Detect which cell encompasses the target text, then output its [X, Y] center coordinate. 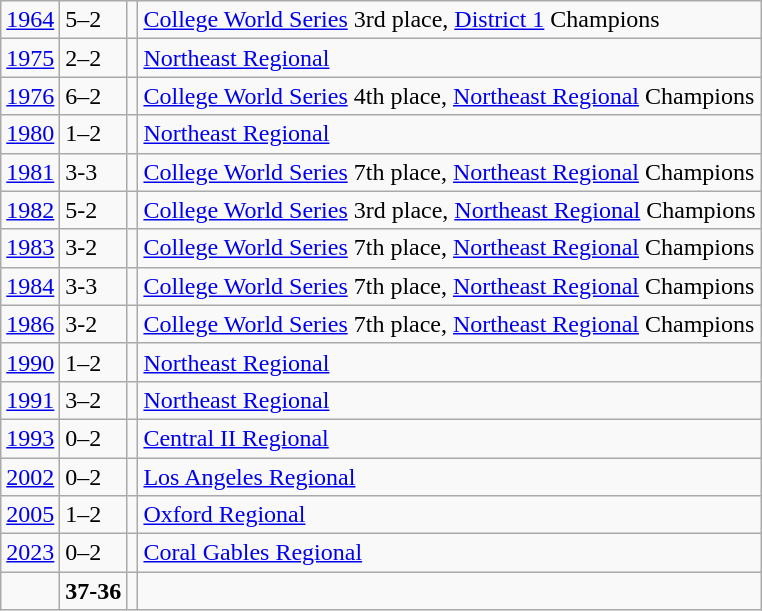
1993 [30, 438]
2–2 [94, 58]
5–2 [94, 20]
1964 [30, 20]
Coral Gables Regional [450, 553]
1975 [30, 58]
2023 [30, 553]
College World Series 3rd place, District 1 Champions [450, 20]
Los Angeles Regional [450, 477]
1982 [30, 210]
Oxford Regional [450, 515]
1991 [30, 400]
5-2 [94, 210]
1980 [30, 134]
1981 [30, 172]
1976 [30, 96]
1986 [30, 324]
6–2 [94, 96]
1983 [30, 248]
37-36 [94, 591]
Central II Regional [450, 438]
2005 [30, 515]
1984 [30, 286]
3–2 [94, 400]
College World Series 4th place, Northeast Regional Champions [450, 96]
1990 [30, 362]
2002 [30, 477]
College World Series 3rd place, Northeast Regional Champions [450, 210]
